Identify which cell holds the provided text, then report its [X, Y] central coordinate. 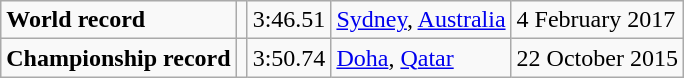
Sydney, Australia [421, 20]
Doha, Qatar [421, 58]
3:50.74 [289, 58]
22 October 2015 [597, 58]
4 February 2017 [597, 20]
World record [118, 20]
Championship record [118, 58]
3:46.51 [289, 20]
